Return (x, y) of the center of cell containing provided text 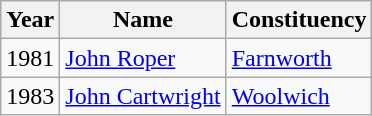
Name (143, 20)
John Cartwright (143, 96)
1983 (30, 96)
Constituency (299, 20)
Farnworth (299, 58)
Year (30, 20)
John Roper (143, 58)
Woolwich (299, 96)
1981 (30, 58)
